Pinpoint the cell where the given text exists, returning its (x, y) midpoint coordinate. 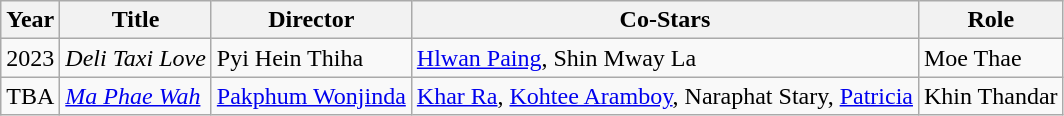
Deli Taxi Love (136, 58)
Role (990, 20)
Hlwan Paing, Shin Mway La (664, 58)
Ma Phae Wah (136, 96)
Co-Stars (664, 20)
Khin Thandar (990, 96)
Pakphum Wonjinda (311, 96)
Moe Thae (990, 58)
Title (136, 20)
Khar Ra, Kohtee Aramboy, Naraphat Stary, Patricia (664, 96)
Year (30, 20)
2023 (30, 58)
TBA (30, 96)
Director (311, 20)
Pyi Hein Thiha (311, 58)
